Find where the given text appears and provide that cell's center as [x, y] coordinate. 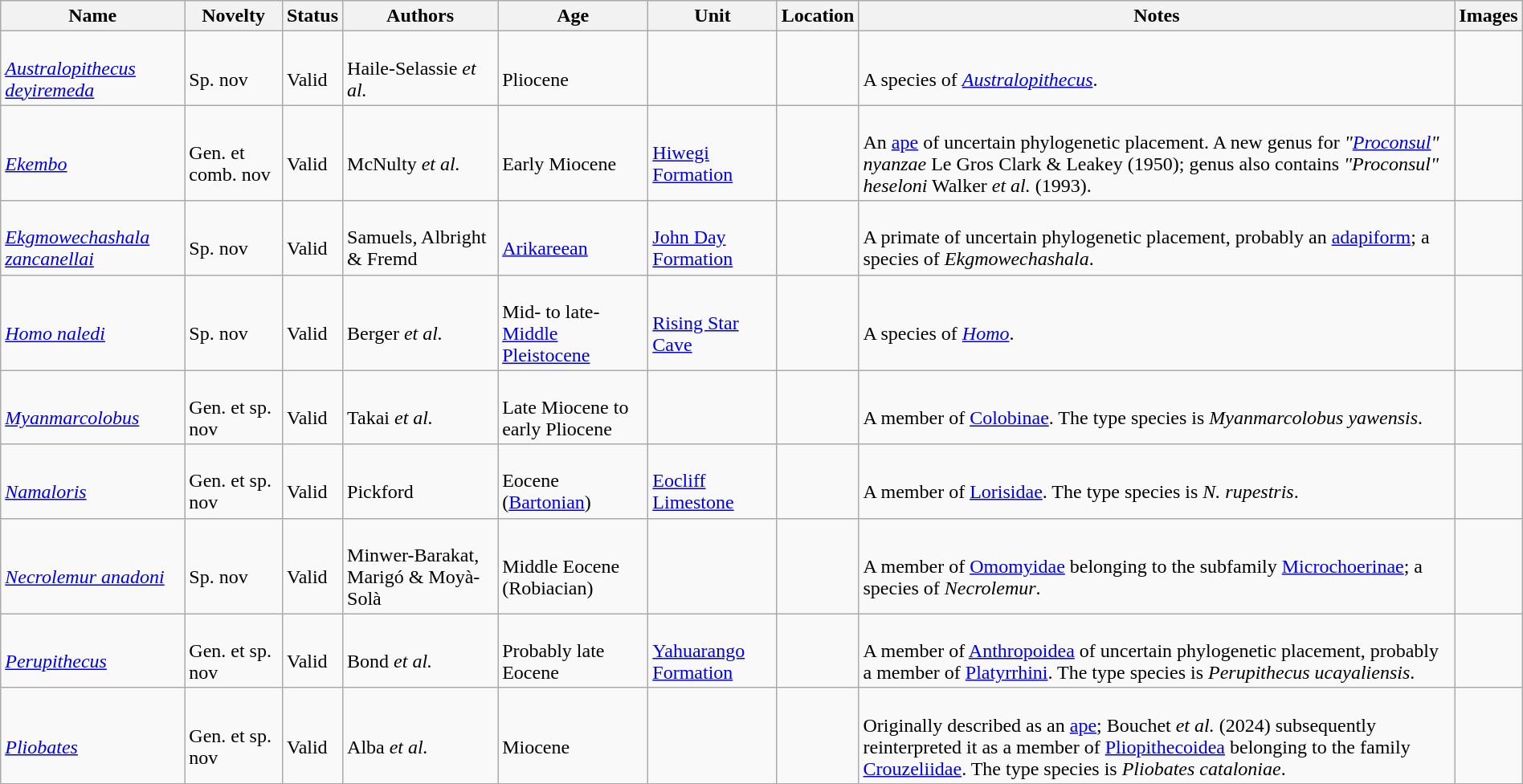
Eocene (Bartonian) [574, 481]
Age [574, 16]
Unit [713, 16]
Eocliff Limestone [713, 481]
Homo naledi [93, 323]
A member of Omomyidae belonging to the subfamily Microchoerinae; a species of Necrolemur. [1157, 566]
A species of Homo. [1157, 323]
Probably late Eocene [574, 651]
Takai et al. [421, 407]
Samuels, Albright & Fremd [421, 238]
Novelty [234, 16]
McNulty et al. [421, 153]
Myanmarcolobus [93, 407]
Authors [421, 16]
A member of Colobinae. The type species is Myanmarcolobus yawensis. [1157, 407]
Miocene [574, 736]
Haile-Selassie et al. [421, 68]
Berger et al. [421, 323]
Bond et al. [421, 651]
Hiwegi Formation [713, 153]
Perupithecus [93, 651]
Rising Star Cave [713, 323]
Arikareean [574, 238]
Necrolemur anadoni [93, 566]
A primate of uncertain phylogenetic placement, probably an adapiform; a species of Ekgmowechashala. [1157, 238]
Status [312, 16]
Mid- to late-Middle Pleistocene [574, 323]
Early Miocene [574, 153]
A species of Australopithecus. [1157, 68]
Alba et al. [421, 736]
A member of Lorisidae. The type species is N. rupestris. [1157, 481]
Yahuarango Formation [713, 651]
Images [1488, 16]
John Day Formation [713, 238]
Namaloris [93, 481]
Notes [1157, 16]
Australopithecus deyiremeda [93, 68]
Pickford [421, 481]
Gen. et comb. nov [234, 153]
Ekgmowechashala zancanellai [93, 238]
Minwer-Barakat, Marigó & Moyà-Solà [421, 566]
Late Miocene to early Pliocene [574, 407]
Ekembo [93, 153]
Name [93, 16]
A member of Anthropoidea of uncertain phylogenetic placement, probably a member of Platyrrhini. The type species is Perupithecus ucayaliensis. [1157, 651]
Pliocene [574, 68]
Location [818, 16]
Middle Eocene (Robiacian) [574, 566]
Pliobates [93, 736]
